Capture the cell that displays the provided text and extract its (x, y) central coordinate. 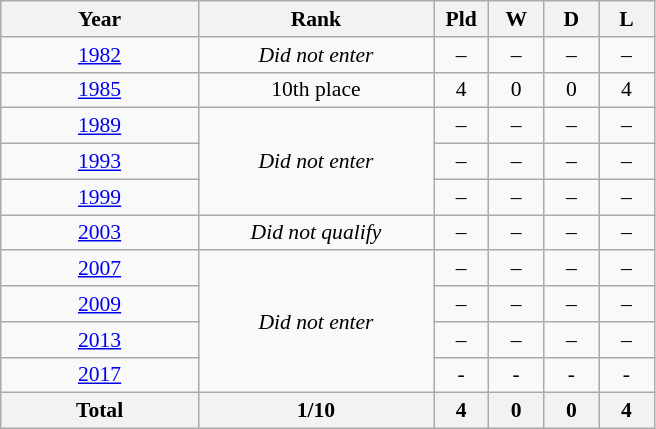
L (626, 19)
2013 (100, 340)
Did not qualify (316, 233)
2017 (100, 375)
1/10 (316, 411)
1989 (100, 126)
1999 (100, 197)
Total (100, 411)
Year (100, 19)
2003 (100, 233)
1993 (100, 162)
Pld (462, 19)
2009 (100, 304)
D (572, 19)
1985 (100, 90)
Rank (316, 19)
W (516, 19)
10th place (316, 90)
1982 (100, 55)
2007 (100, 269)
